Determine the (X, Y) coordinate at the center of the cell enclosing the given text.  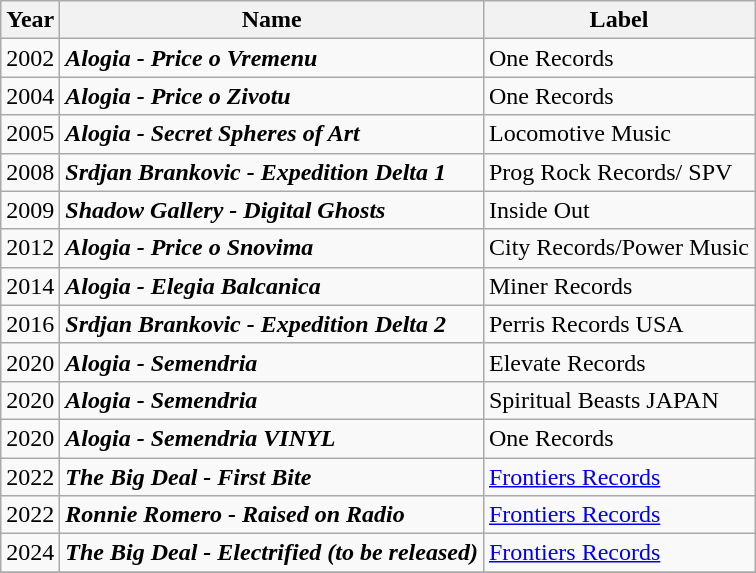
Srdjan Brankovic - Expedition Delta 1 (272, 172)
2014 (30, 286)
2002 (30, 58)
Miner Records (618, 286)
Alogia - Price o Zivotu (272, 96)
Inside Out (618, 210)
Alogia - Elegia Balcanica (272, 286)
2005 (30, 134)
The Big Deal - Electrified (to be released) (272, 553)
Name (272, 20)
Alogia - Price o Snovima (272, 248)
Prog Rock Records/ SPV (618, 172)
Alogia - Price o Vremenu (272, 58)
Srdjan Brankovic - Expedition Delta 2 (272, 324)
Label (618, 20)
Alogia - Secret Spheres of Art (272, 134)
2012 (30, 248)
Shadow Gallery - Digital Ghosts (272, 210)
2009 (30, 210)
Spiritual Beasts JAPAN (618, 400)
Perris Records USA (618, 324)
Ronnie Romero - Raised on Radio (272, 515)
Locomotive Music (618, 134)
City Records/Power Music (618, 248)
2008 (30, 172)
2024 (30, 553)
2016 (30, 324)
Elevate Records (618, 362)
The Big Deal - First Bite (272, 477)
2004 (30, 96)
Alogia - Semendria VINYL (272, 438)
Year (30, 20)
